For the text-containing cell, return its midpoint in [x, y] coordinate format. 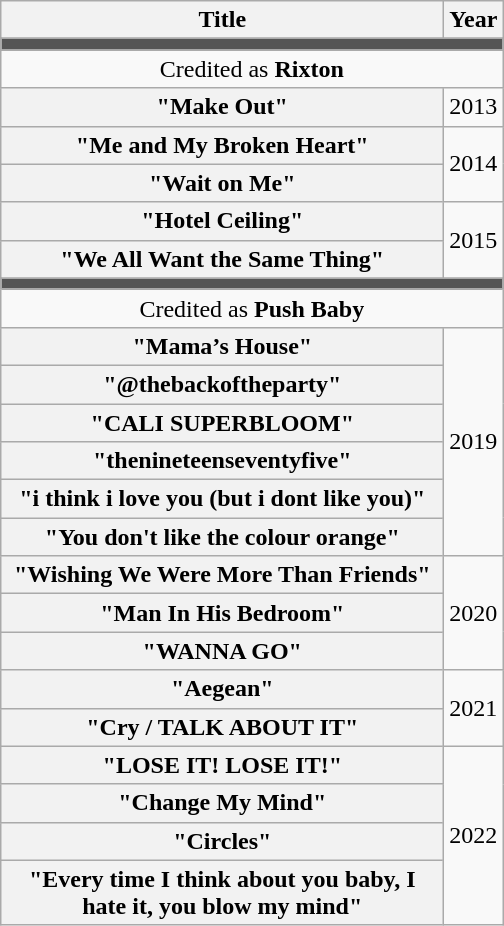
"CALI SUPERBLOOM" [222, 423]
"You don't like the colour orange" [222, 537]
2021 [474, 708]
"Wishing We Were More Than Friends" [222, 575]
"LOSE IT! LOSE IT!" [222, 765]
2019 [474, 441]
2020 [474, 613]
"thenineteenseventyfive" [222, 461]
"Change My Mind" [222, 803]
"Man In His Bedroom" [222, 613]
2022 [474, 836]
"Every time I think about you baby, I hate it, you blow my mind" [222, 892]
"Mama’s House" [222, 346]
"Me and My Broken Heart" [222, 145]
"Aegean" [222, 689]
Credited as Push Baby [252, 308]
"Hotel Ceiling" [222, 221]
Year [474, 20]
"Wait on Me" [222, 183]
2014 [474, 164]
"Circles" [222, 841]
"Make Out" [222, 107]
2013 [474, 107]
Title [222, 20]
"WANNA GO" [222, 651]
"Cry / TALK ABOUT IT" [222, 727]
Credited as Rixton [252, 69]
"i think i love you (but i dont like you)" [222, 499]
"@thebackoftheparty" [222, 384]
2015 [474, 240]
"We All Want the Same Thing" [222, 259]
